From the cell containing the given text, extract its center point as [X, Y] coordinate. 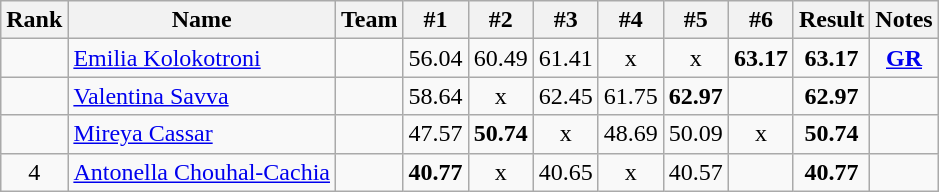
60.49 [500, 58]
Result [831, 20]
Team [370, 20]
Valentina Savva [202, 96]
Rank [34, 20]
40.65 [566, 172]
4 [34, 172]
#4 [630, 20]
47.57 [436, 134]
61.75 [630, 96]
#1 [436, 20]
40.57 [696, 172]
Notes [904, 20]
Name [202, 20]
Emilia Kolokotroni [202, 58]
Mireya Cassar [202, 134]
61.41 [566, 58]
48.69 [630, 134]
#5 [696, 20]
#3 [566, 20]
Antonella Chouhal-Cachia [202, 172]
#6 [760, 20]
62.45 [566, 96]
50.09 [696, 134]
56.04 [436, 58]
58.64 [436, 96]
GR [904, 58]
#2 [500, 20]
